Capture the cell that displays the provided text and extract its (X, Y) central coordinate. 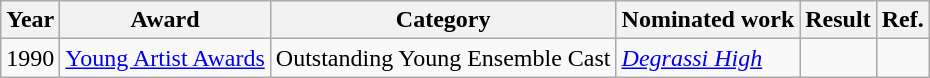
Result (838, 20)
Young Artist Awards (165, 58)
Award (165, 20)
Degrassi High (708, 58)
Ref. (902, 20)
Year (30, 20)
1990 (30, 58)
Outstanding Young Ensemble Cast (443, 58)
Nominated work (708, 20)
Category (443, 20)
